Identify which cell holds the provided text, then report its [x, y] central coordinate. 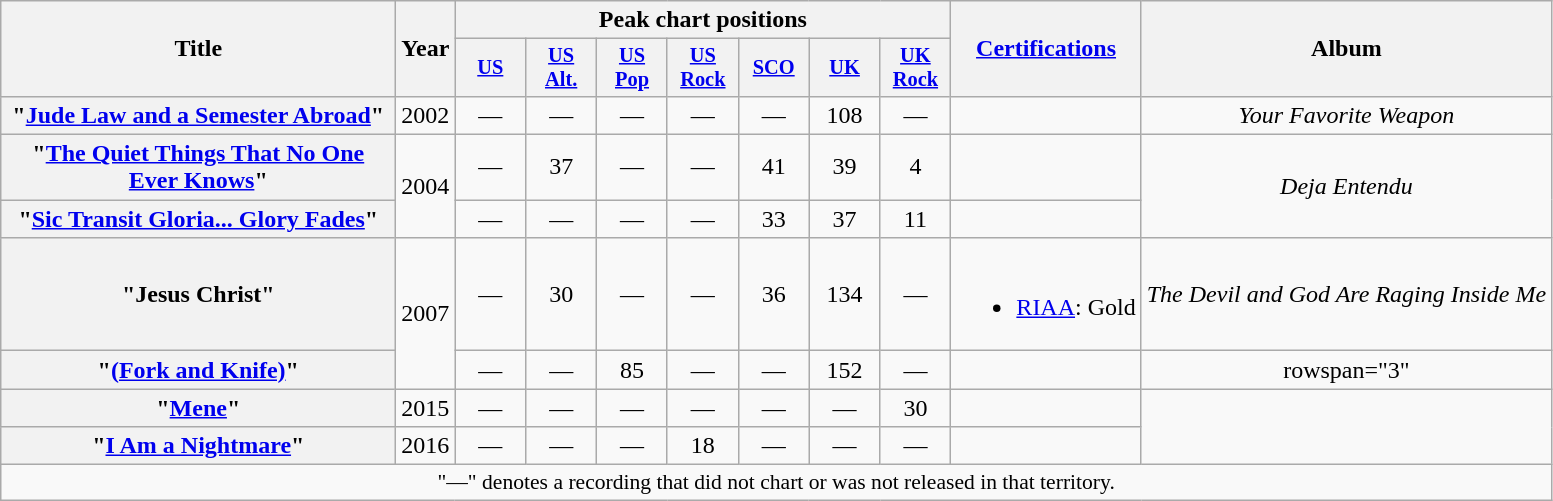
UK [844, 68]
11 [916, 219]
RIAA: Gold [1046, 294]
"The Quiet Things That No One Ever Knows" [198, 168]
33 [774, 219]
SCO [774, 68]
"—" denotes a recording that did not chart or was not released in that territory. [776, 483]
2007 [426, 314]
2015 [426, 408]
2016 [426, 446]
108 [844, 115]
rowspan="3" [1346, 370]
USRock [702, 68]
US [490, 68]
UKRock [916, 68]
152 [844, 370]
18 [702, 446]
"Jude Law and a Semester Abroad" [198, 115]
134 [844, 294]
Deja Entendu [1346, 186]
"Mene" [198, 408]
Certifications [1046, 49]
USPop [632, 68]
41 [774, 168]
36 [774, 294]
Your Favorite Weapon [1346, 115]
USAlt. [562, 68]
2002 [426, 115]
"Sic Transit Gloria... Glory Fades" [198, 219]
"Jesus Christ" [198, 294]
"I Am a Nightmare" [198, 446]
4 [916, 168]
Title [198, 49]
Year [426, 49]
"(Fork and Knife)" [198, 370]
2004 [426, 186]
Peak chart positions [703, 20]
Album [1346, 49]
85 [632, 370]
The Devil and God Are Raging Inside Me [1346, 294]
39 [844, 168]
